Return (x, y) of the center of cell containing provided text 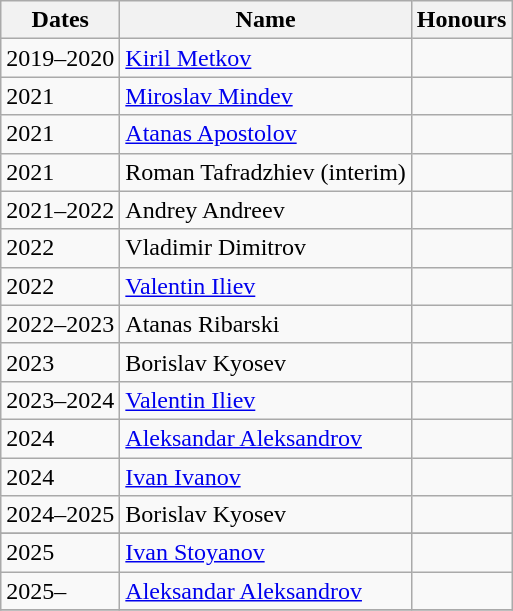
2019–2020 (60, 58)
2025– (60, 591)
Dates (60, 20)
Ivan Stoyanov (266, 553)
Ivan Ivanov (266, 477)
Andrey Andreev (266, 210)
Miroslav Mindev (266, 96)
Kiril Metkov (266, 58)
Roman Tafradzhiev (interim) (266, 172)
2025 (60, 553)
Vladimir Dimitrov (266, 248)
Atanas Apostolov (266, 134)
2024–2025 (60, 515)
2023 (60, 362)
Honours (461, 20)
2022–2023 (60, 324)
Atanas Ribarski (266, 324)
Name (266, 20)
2021–2022 (60, 210)
2023–2024 (60, 400)
